Detect which cell encompasses the target text, then output its (x, y) center coordinate. 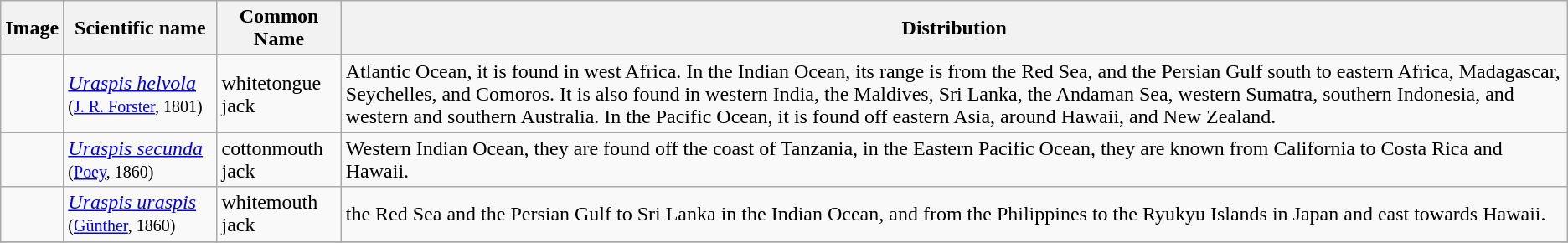
Common Name (279, 28)
the Red Sea and the Persian Gulf to Sri Lanka in the Indian Ocean, and from the Philippines to the Ryukyu Islands in Japan and east towards Hawaii. (954, 215)
Distribution (954, 28)
Image (32, 28)
cottonmouth jack (279, 159)
Uraspis uraspis (Günther, 1860) (141, 215)
whitetongue jack (279, 94)
Scientific name (141, 28)
whitemouth jack (279, 215)
Uraspis secunda (Poey, 1860) (141, 159)
Uraspis helvola (J. R. Forster, 1801) (141, 94)
